Locate the cell with the specified text and output its [X, Y] center coordinate. 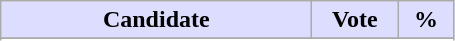
Vote [355, 20]
Candidate [156, 20]
% [426, 20]
